Provide the (x, y) coordinate of the cell's center where the given text is located.  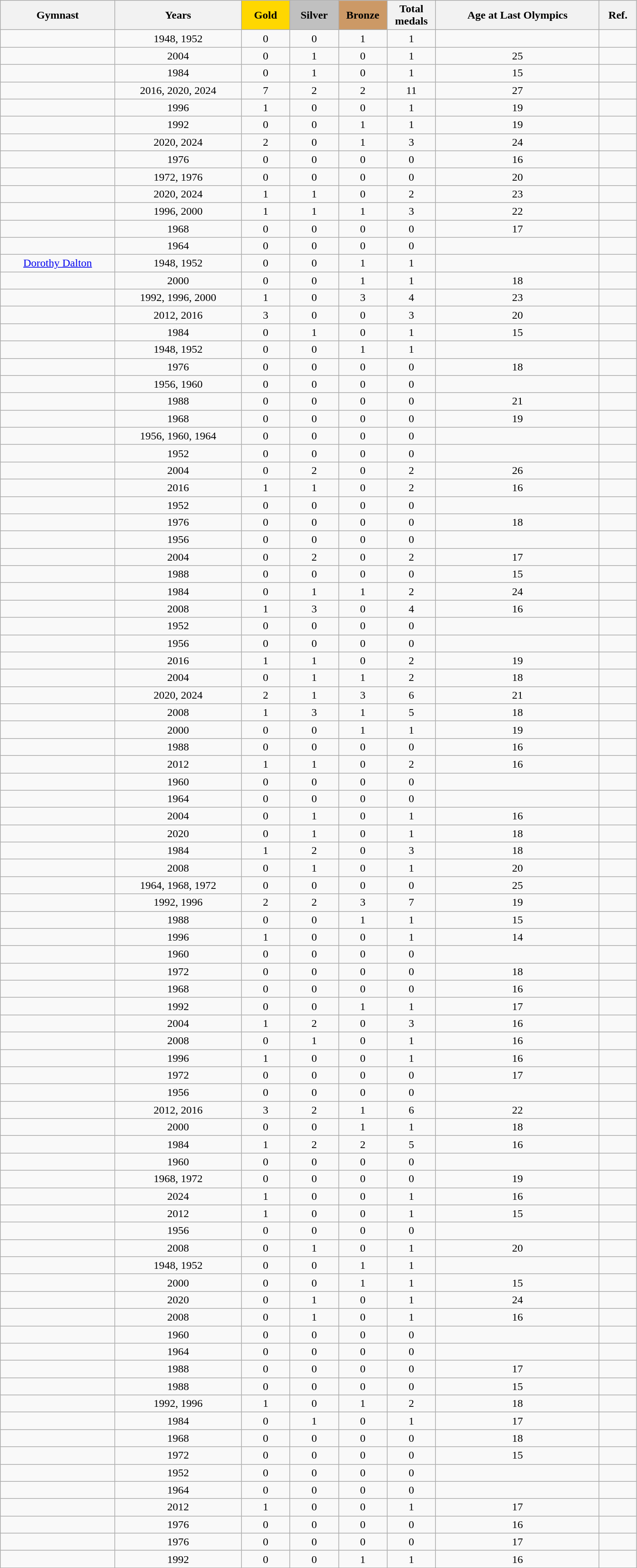
Age at Last Olympics (518, 15)
Bronze (363, 15)
2024 (178, 1196)
Ref. (618, 15)
1956, 1960 (178, 384)
Total medals (411, 15)
1968, 1972 (178, 1179)
Silver (314, 15)
Gymnast (58, 15)
Years (178, 15)
1996, 2000 (178, 211)
1972, 1976 (178, 177)
2016, 2020, 2024 (178, 90)
11 (411, 90)
27 (518, 90)
1992, 1996, 2000 (178, 298)
1964, 1968, 1972 (178, 885)
26 (518, 470)
Gold (265, 15)
1956, 1960, 1964 (178, 436)
14 (518, 937)
Dorothy Dalton (58, 263)
